Detect which cell encompasses the target text, then output its (x, y) center coordinate. 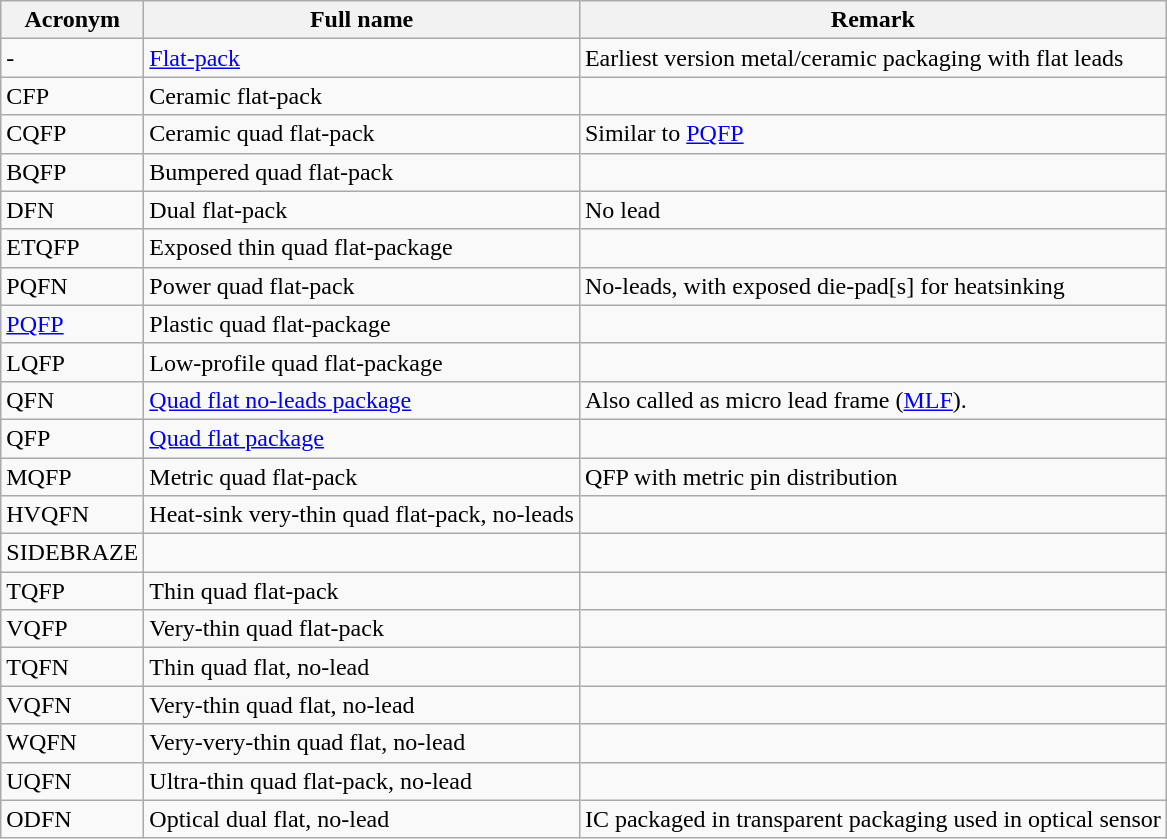
No-leads, with exposed die-pad[s] for heatsinking (872, 286)
Low-profile quad flat-package (362, 362)
PQFN (72, 286)
Similar to PQFP (872, 134)
Full name (362, 20)
Optical dual flat, no-lead (362, 819)
TQFN (72, 667)
- (72, 58)
ETQFP (72, 248)
Acronym (72, 20)
QFP with metric pin distribution (872, 477)
Very-thin quad flat, no-lead (362, 705)
Quad flat no-leads package (362, 400)
Bumpered quad flat-pack (362, 172)
HVQFN (72, 515)
BQFP (72, 172)
Plastic quad flat-package (362, 324)
SIDEBRAZE (72, 553)
No lead (872, 210)
PQFP (72, 324)
Thin quad flat-pack (362, 591)
Also called as micro lead frame (MLF). (872, 400)
Metric quad flat-pack (362, 477)
Flat-pack (362, 58)
Remark (872, 20)
Ceramic flat-pack (362, 96)
WQFN (72, 743)
TQFP (72, 591)
Very-thin quad flat-pack (362, 629)
Very-very-thin quad flat, no-lead (362, 743)
Thin quad flat, no-lead (362, 667)
Ceramic quad flat-pack (362, 134)
CFP (72, 96)
Heat-sink very-thin quad flat-pack, no-leads (362, 515)
CQFP (72, 134)
QFN (72, 400)
IC packaged in transparent packaging used in optical sensor (872, 819)
VQFP (72, 629)
Dual flat-pack (362, 210)
QFP (72, 438)
LQFP (72, 362)
Power quad flat-pack (362, 286)
UQFN (72, 781)
Quad flat package (362, 438)
Ultra-thin quad flat-pack, no-lead (362, 781)
ODFN (72, 819)
Exposed thin quad flat-package (362, 248)
Earliest version metal/ceramic packaging with flat leads (872, 58)
MQFP (72, 477)
VQFN (72, 705)
DFN (72, 210)
